Return (X, Y) of the center of cell containing provided text 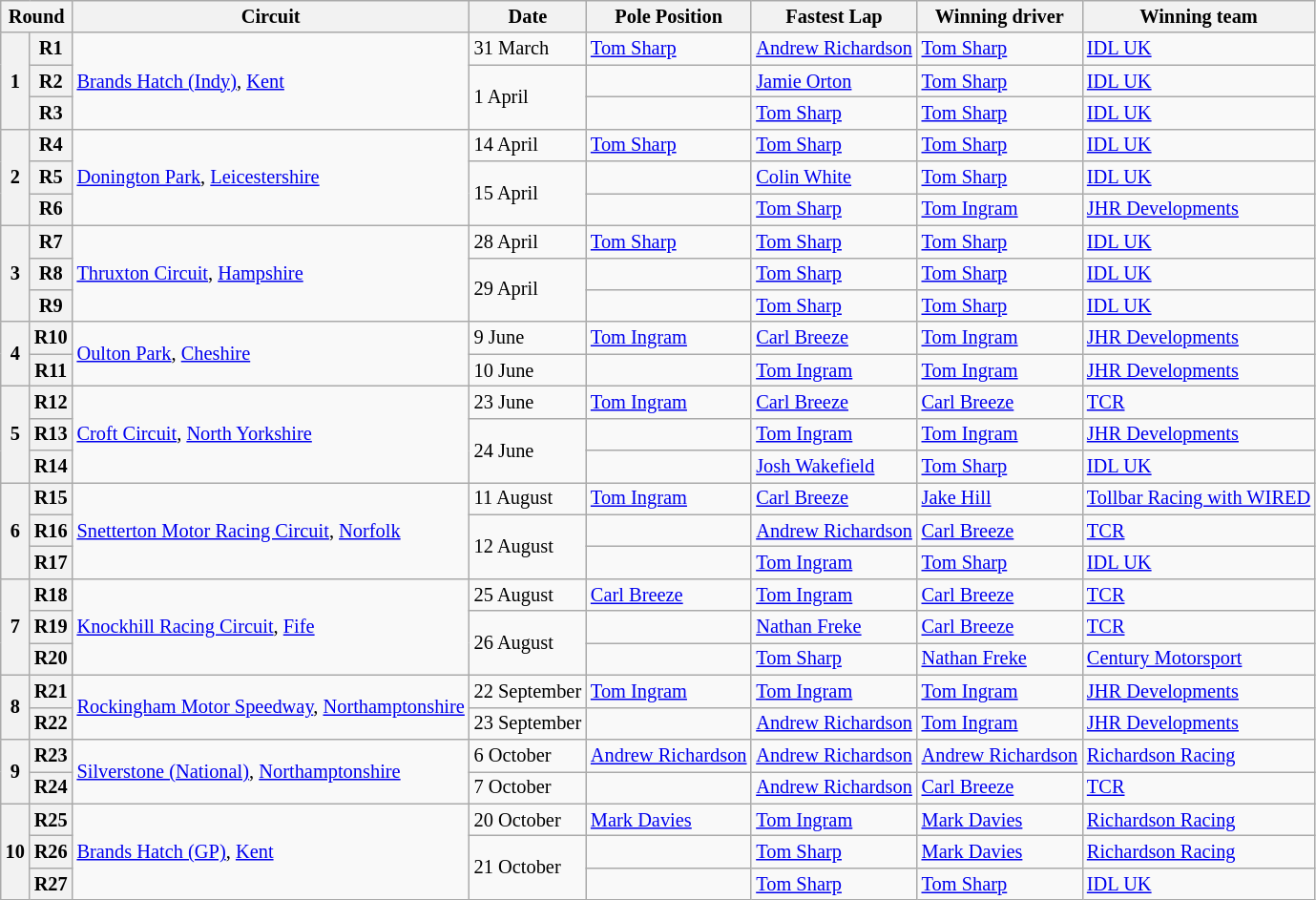
29 April (528, 290)
R1 (52, 49)
Pole Position (668, 16)
R2 (52, 81)
9 June (528, 338)
R5 (52, 178)
Thruxton Circuit, Hampshire (271, 273)
R16 (52, 531)
15 April (528, 193)
24 June (528, 450)
26 August (528, 643)
7 (15, 626)
Winning team (1199, 16)
5 (15, 433)
R9 (52, 305)
R4 (52, 145)
20 October (528, 820)
21 October (528, 867)
Colin White (834, 178)
R20 (52, 659)
Winning driver (1000, 16)
Snetterton Motor Racing Circuit, Norfolk (271, 531)
R13 (52, 434)
6 October (528, 755)
10 June (528, 370)
Silverstone (National), Northamptonshire (271, 771)
1 (15, 80)
Round (36, 16)
9 (15, 771)
R26 (52, 851)
R25 (52, 820)
Date (528, 16)
Brands Hatch (GP), Kent (271, 851)
R3 (52, 113)
R8 (52, 274)
R11 (52, 370)
R23 (52, 755)
Century Motorsport (1199, 659)
4 (15, 353)
8 (15, 706)
Tollbar Racing with WIRED (1199, 498)
2 (15, 178)
R15 (52, 498)
R19 (52, 627)
Brands Hatch (Indy), Kent (271, 80)
31 March (528, 49)
Croft Circuit, North Yorkshire (271, 433)
Fastest Lap (834, 16)
11 August (528, 498)
22 September (528, 691)
Rockingham Motor Speedway, Northamptonshire (271, 706)
Josh Wakefield (834, 467)
10 (15, 851)
R17 (52, 562)
25 August (528, 595)
Oulton Park, Cheshire (271, 353)
Jamie Orton (834, 81)
R7 (52, 241)
7 October (528, 787)
Knockhill Racing Circuit, Fife (271, 626)
23 June (528, 402)
R6 (52, 209)
12 August (528, 546)
R22 (52, 723)
R12 (52, 402)
14 April (528, 145)
23 September (528, 723)
R18 (52, 595)
R10 (52, 338)
6 (15, 531)
R24 (52, 787)
3 (15, 273)
R14 (52, 467)
Jake Hill (1000, 498)
R27 (52, 884)
28 April (528, 241)
Donington Park, Leicestershire (271, 178)
1 April (528, 97)
Circuit (271, 16)
R21 (52, 691)
